Detect which cell encompasses the target text, then output its (X, Y) center coordinate. 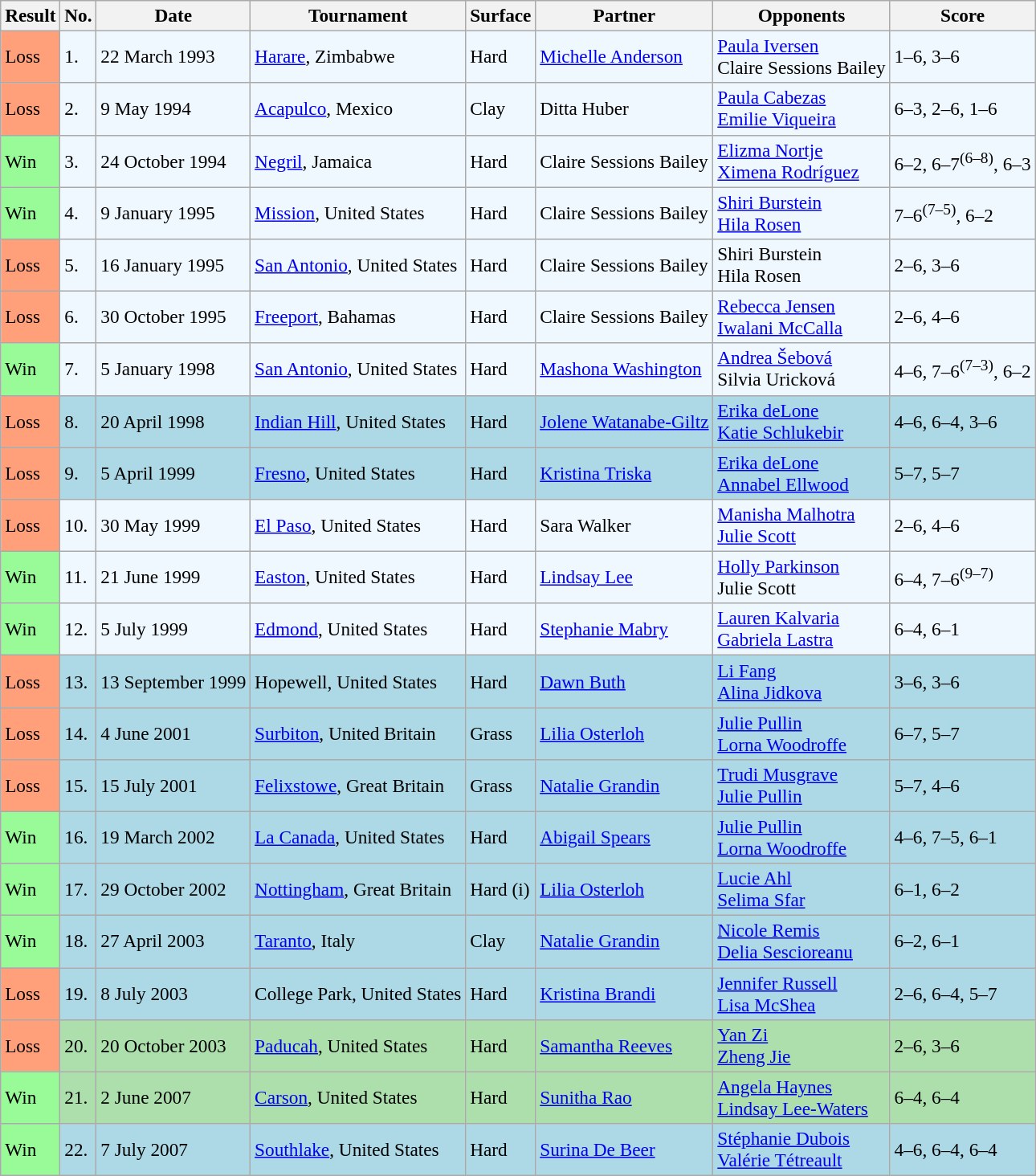
4–6, 7–5, 6–1 (962, 837)
Result (31, 15)
Stephanie Mabry (625, 630)
19. (79, 993)
Surbiton, United Britain (358, 733)
20. (79, 1046)
Ditta Huber (625, 109)
9. (79, 472)
Holly Parkinson Julie Scott (801, 577)
Michelle Anderson (625, 56)
Andrea Šebová Silvia Uricková (801, 370)
5 April 1999 (173, 472)
Indian Hill, United States (358, 421)
Sara Walker (625, 525)
8. (79, 421)
Rebecca Jensen Iwalani McCalla (801, 316)
6–7, 5–7 (962, 733)
Paula Iversen Claire Sessions Bailey (801, 56)
Mashona Washington (625, 370)
9 January 1995 (173, 212)
15 July 2001 (173, 786)
Nicole Remis Delia Sescioreanu (801, 941)
16 January 1995 (173, 265)
Opponents (801, 15)
Yan Zi Zheng Jie (801, 1046)
6–2, 6–7(6–8), 6–3 (962, 161)
6–4, 6–1 (962, 630)
9 May 1994 (173, 109)
Paula Cabezas Emilie Viqueira (801, 109)
Stéphanie Dubois Valérie Tétreault (801, 1149)
17. (79, 890)
Felixstowe, Great Britain (358, 786)
30 October 1995 (173, 316)
Angela Haynes Lindsay Lee-Waters (801, 1097)
12. (79, 630)
7 July 2007 (173, 1149)
27 April 2003 (173, 941)
13 September 1999 (173, 681)
Li Fang Alina Jidkova (801, 681)
No. (79, 15)
2 June 2007 (173, 1097)
24 October 1994 (173, 161)
7. (79, 370)
4–6, 6–4, 3–6 (962, 421)
Mission, United States (358, 212)
10. (79, 525)
29 October 2002 (173, 890)
Acapulco, Mexico (358, 109)
2. (79, 109)
21 June 1999 (173, 577)
La Canada, United States (358, 837)
Hard (i) (501, 890)
Freeport, Bahamas (358, 316)
Erika deLone Annabel Ellwood (801, 472)
5–7, 4–6 (962, 786)
Hopewell, United States (358, 681)
22 March 1993 (173, 56)
6. (79, 316)
6–4, 7–6(9–7) (962, 577)
7–6(7–5), 6–2 (962, 212)
3. (79, 161)
Elizma Nortje Ximena Rodríguez (801, 161)
Taranto, Italy (358, 941)
18. (79, 941)
1. (79, 56)
Fresno, United States (358, 472)
Tournament (358, 15)
Lindsay Lee (625, 577)
11. (79, 577)
20 October 2003 (173, 1046)
13. (79, 681)
Harare, Zimbabwe (358, 56)
Kristina Brandi (625, 993)
Date (173, 15)
Kristina Triska (625, 472)
6–4, 6–4 (962, 1097)
8 July 2003 (173, 993)
21. (79, 1097)
Erika deLone Katie Schlukebir (801, 421)
5–7, 5–7 (962, 472)
El Paso, United States (358, 525)
1–6, 3–6 (962, 56)
6–2, 6–1 (962, 941)
5. (79, 265)
Samantha Reeves (625, 1046)
Nottingham, Great Britain (358, 890)
3–6, 3–6 (962, 681)
15. (79, 786)
Paducah, United States (358, 1046)
Jennifer Russell Lisa McShea (801, 993)
14. (79, 733)
5 January 1998 (173, 370)
4–6, 7–6(7–3), 6–2 (962, 370)
6–3, 2–6, 1–6 (962, 109)
Sunitha Rao (625, 1097)
19 March 2002 (173, 837)
4. (79, 212)
Surina De Beer (625, 1149)
5 July 1999 (173, 630)
Jolene Watanabe-Giltz (625, 421)
16. (79, 837)
Abigail Spears (625, 837)
Carson, United States (358, 1097)
Trudi Musgrave Julie Pullin (801, 786)
4–6, 6–4, 6–4 (962, 1149)
4 June 2001 (173, 733)
College Park, United States (358, 993)
Easton, United States (358, 577)
22. (79, 1149)
Dawn Buth (625, 681)
Lucie Ahl Selima Sfar (801, 890)
6–1, 6–2 (962, 890)
Manisha Malhotra Julie Scott (801, 525)
Southlake, United States (358, 1149)
20 April 1998 (173, 421)
Score (962, 15)
2–6, 6–4, 5–7 (962, 993)
30 May 1999 (173, 525)
Partner (625, 15)
Edmond, United States (358, 630)
Negril, Jamaica (358, 161)
Lauren Kalvaria Gabriela Lastra (801, 630)
Surface (501, 15)
